Search for the cell housing the specified text and yield its (X, Y) center coordinate. 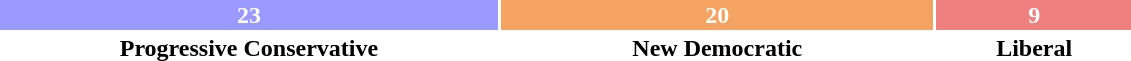
20 (718, 15)
23 (249, 15)
